Find where the given text appears and provide that cell's center as (X, Y) coordinate. 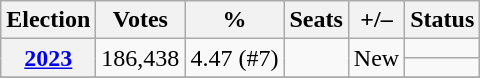
2023 (48, 58)
Status (442, 20)
4.47 (#7) (234, 58)
New (376, 58)
+/– (376, 20)
Votes (140, 20)
Seats (316, 20)
% (234, 20)
186,438 (140, 58)
Election (48, 20)
